Detect which cell encompasses the target text, then output its (X, Y) center coordinate. 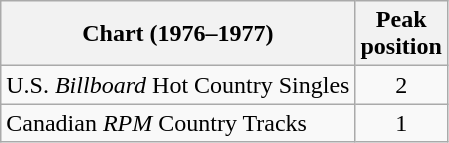
1 (401, 123)
Canadian RPM Country Tracks (178, 123)
Chart (1976–1977) (178, 34)
U.S. Billboard Hot Country Singles (178, 85)
Peakposition (401, 34)
2 (401, 85)
